Detect which cell encompasses the target text, then output its [x, y] center coordinate. 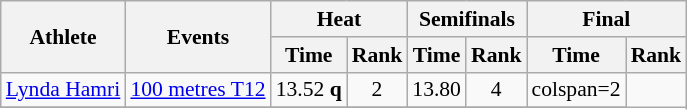
13.52 q [309, 90]
Lynda Hamri [64, 90]
4 [496, 90]
2 [378, 90]
13.80 [436, 90]
Semifinals [466, 19]
Final [607, 19]
Events [198, 36]
Heat [340, 19]
Athlete [64, 36]
100 metres T12 [198, 90]
colspan=2 [576, 90]
